Provide the (X, Y) coordinate of the cell's center where the given text is located.  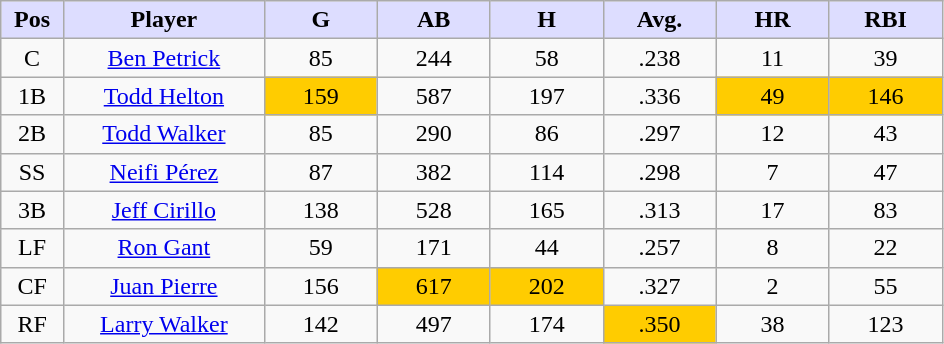
156 (320, 286)
146 (886, 96)
Avg. (660, 20)
1B (32, 96)
LF (32, 248)
382 (434, 172)
22 (886, 248)
.298 (660, 172)
17 (772, 210)
Player (164, 20)
11 (772, 58)
RBI (886, 20)
7 (772, 172)
3B (32, 210)
528 (434, 210)
142 (320, 324)
174 (546, 324)
165 (546, 210)
Todd Walker (164, 134)
CF (32, 286)
.327 (660, 286)
8 (772, 248)
SS (32, 172)
2B (32, 134)
87 (320, 172)
RF (32, 324)
.350 (660, 324)
138 (320, 210)
C (32, 58)
Ron Gant (164, 248)
49 (772, 96)
H (546, 20)
.336 (660, 96)
.257 (660, 248)
AB (434, 20)
12 (772, 134)
Juan Pierre (164, 286)
Todd Helton (164, 96)
86 (546, 134)
171 (434, 248)
83 (886, 210)
39 (886, 58)
Neifi Pérez (164, 172)
123 (886, 324)
HR (772, 20)
587 (434, 96)
244 (434, 58)
Ben Petrick (164, 58)
47 (886, 172)
Jeff Cirillo (164, 210)
197 (546, 96)
.297 (660, 134)
159 (320, 96)
.238 (660, 58)
43 (886, 134)
290 (434, 134)
114 (546, 172)
G (320, 20)
2 (772, 286)
38 (772, 324)
58 (546, 58)
Pos (32, 20)
.313 (660, 210)
59 (320, 248)
55 (886, 286)
202 (546, 286)
497 (434, 324)
44 (546, 248)
Larry Walker (164, 324)
617 (434, 286)
